Capture the cell that displays the provided text and extract its (X, Y) central coordinate. 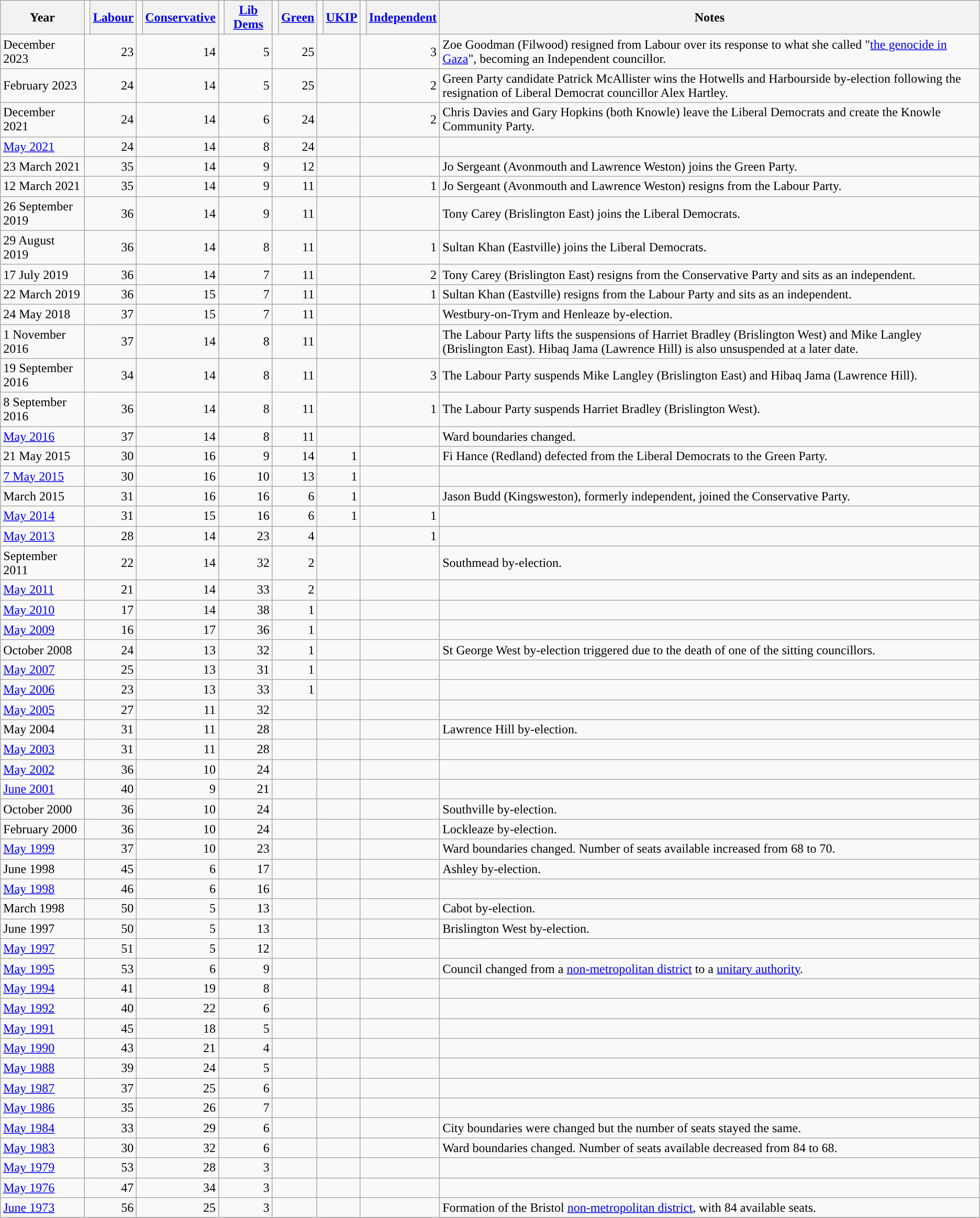
26 (178, 1108)
October 2008 (42, 650)
Labour (113, 18)
May 2011 (42, 590)
May 1997 (42, 948)
Chris Davies and Gary Hopkins (both Knowle) leave the Liberal Democrats and create the Knowle Community Party. (710, 119)
May 1990 (42, 1048)
May 1999 (42, 849)
May 2013 (42, 536)
38 (245, 610)
7 May 2015 (42, 476)
Notes (710, 18)
May 2010 (42, 610)
March 1998 (42, 909)
Green (297, 18)
Zoe Goodman (Filwood) resigned from Labour over its response to what she called "the genocide in Gaza", becoming an Independent councillor. (710, 51)
May 1979 (42, 1168)
The Labour Party suspends Harriet Bradley (Brislington West). (710, 409)
Ashley by-election. (710, 869)
Sultan Khan (Eastville) joins the Liberal Democrats. (710, 247)
May 1991 (42, 1029)
Cabot by-election. (710, 909)
Jo Sergeant (Avonmouth and Lawrence Weston) resigns from the Labour Party. (710, 186)
May 1992 (42, 1008)
22 March 2019 (42, 294)
18 (178, 1029)
12 March 2021 (42, 186)
56 (110, 1208)
May 1984 (42, 1128)
24 May 2018 (42, 314)
Southville by-election. (710, 809)
Lawrence Hill by-election. (710, 730)
May 1988 (42, 1068)
26 September 2019 (42, 214)
February 2000 (42, 829)
Lib Dems (249, 18)
Ward boundaries changed. Number of seats available decreased from 84 to 68. (710, 1148)
May 2002 (42, 769)
Tony Carey (Brislington East) joins the Liberal Democrats. (710, 214)
City boundaries were changed but the number of seats stayed the same. (710, 1128)
Conservative (181, 18)
May 2014 (42, 516)
September 2011 (42, 563)
February 2023 (42, 86)
Tony Carey (Brislington East) resigns from the Conservative Party and sits as an independent. (710, 274)
May 1995 (42, 968)
May 2005 (42, 709)
May 1998 (42, 889)
Year (42, 18)
Fi Hance (Redland) defected from the Liberal Democrats to the Green Party. (710, 456)
21 May 2015 (42, 456)
Formation of the Bristol non-metropolitan district, with 84 available seats. (710, 1208)
December 2021 (42, 119)
47 (110, 1188)
Jo Sergeant (Avonmouth and Lawrence Weston) joins the Green Party. (710, 166)
39 (110, 1068)
May 2003 (42, 750)
October 2000 (42, 809)
March 2015 (42, 496)
Independent (403, 18)
17 July 2019 (42, 274)
May 1987 (42, 1088)
Brislington West by-election. (710, 929)
May 2021 (42, 147)
23 March 2021 (42, 166)
May 2007 (42, 669)
Southmead by-election. (710, 563)
May 1994 (42, 988)
19 (178, 988)
27 (110, 709)
Westbury-on-Trym and Henleaze by-election. (710, 314)
May 1986 (42, 1108)
May 2016 (42, 437)
Jason Budd (Kingsweston), formerly independent, joined the Conservative Party. (710, 496)
St George West by-election triggered due to the death of one of the sitting councillors. (710, 650)
1 November 2016 (42, 341)
May 1976 (42, 1188)
May 2009 (42, 630)
June 1997 (42, 929)
June 1998 (42, 869)
19 September 2016 (42, 376)
29 August 2019 (42, 247)
May 2004 (42, 730)
Lockleaze by-election. (710, 829)
Ward boundaries changed. (710, 437)
Ward boundaries changed. Number of seats available increased from 68 to 70. (710, 849)
51 (110, 948)
Sultan Khan (Eastville) resigns from the Labour Party and sits as an independent. (710, 294)
June 1973 (42, 1208)
May 2006 (42, 689)
December 2023 (42, 51)
June 2001 (42, 789)
May 1983 (42, 1148)
Council changed from a non-metropolitan district to a unitary authority. (710, 968)
41 (110, 988)
The Labour Party suspends Mike Langley (Brislington East) and Hibaq Jama (Lawrence Hill). (710, 376)
UKIP (341, 18)
43 (110, 1048)
46 (110, 889)
29 (178, 1128)
8 September 2016 (42, 409)
